Provide the (x, y) coordinate of the cell's center where the given text is located.  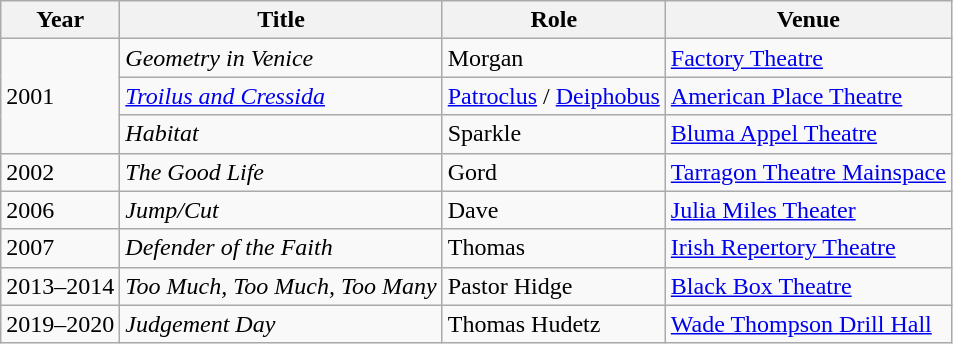
Thomas Hudetz (554, 324)
2002 (60, 172)
American Place Theatre (808, 96)
Dave (554, 210)
Habitat (281, 134)
Patroclus / Deiphobus (554, 96)
Thomas (554, 248)
Year (60, 20)
Pastor Hidge (554, 286)
2007 (60, 248)
Irish Repertory Theatre (808, 248)
Troilus and Cressida (281, 96)
2013–2014 (60, 286)
Bluma Appel Theatre (808, 134)
Defender of the Faith (281, 248)
Venue (808, 20)
Role (554, 20)
2019–2020 (60, 324)
Tarragon Theatre Mainspace (808, 172)
Jump/Cut (281, 210)
Judgement Day (281, 324)
2001 (60, 96)
Gord (554, 172)
Sparkle (554, 134)
Morgan (554, 58)
The Good Life (281, 172)
Julia Miles Theater (808, 210)
Factory Theatre (808, 58)
Geometry in Venice (281, 58)
Black Box Theatre (808, 286)
Too Much, Too Much, Too Many (281, 286)
2006 (60, 210)
Title (281, 20)
Wade Thompson Drill Hall (808, 324)
